For the text-containing cell, return its midpoint in [X, Y] coordinate format. 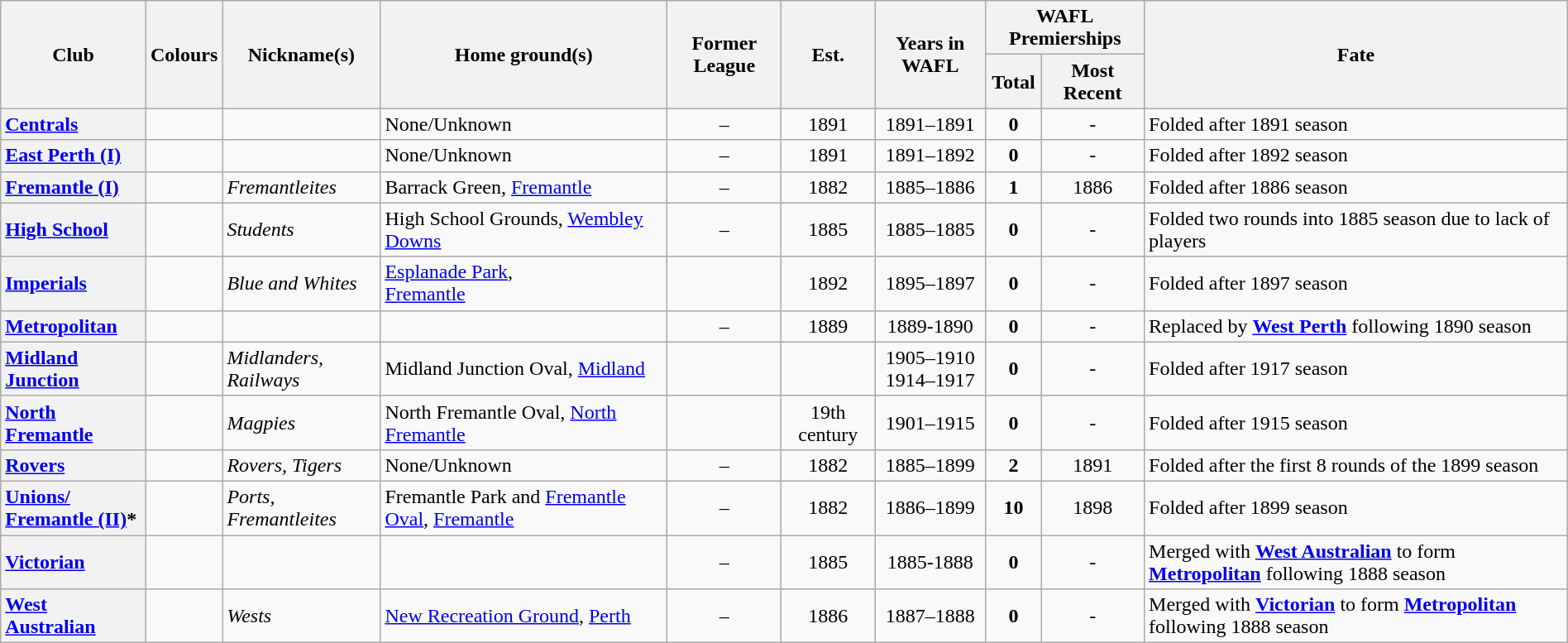
1885–1899 [930, 465]
Esplanade Park,Fremantle [524, 283]
1892 [829, 283]
Home ground(s) [524, 55]
Most Recent [1093, 81]
Rovers [74, 465]
1901–1915 [930, 422]
Rovers, Tigers [301, 465]
High School Grounds, Wembley Downs [524, 230]
Fremantle (I) [74, 187]
Former League [724, 55]
1886–1899 [930, 508]
1891–1891 [930, 124]
19th century [829, 422]
Total [1014, 81]
Club [74, 55]
Folded after 1892 season [1356, 156]
Magpies [301, 422]
1898 [1093, 508]
West Australian [74, 616]
1905–19101914–1917 [930, 369]
1 [1014, 187]
Midlanders, Railways [301, 369]
Fremantle Park and Fremantle Oval, Fremantle [524, 508]
1891–1892 [930, 156]
Blue and Whites [301, 283]
Students [301, 230]
Merged with West Australian to form Metropolitan following 1888 season [1356, 561]
Replaced by West Perth following 1890 season [1356, 326]
Merged with Victorian to form Metropolitan following 1888 season [1356, 616]
WAFL Premierships [1065, 28]
East Perth (I) [74, 156]
Barrack Green, Fremantle [524, 187]
Est. [829, 55]
North Fremantle [74, 422]
Midland Junction Oval, Midland [524, 369]
Folded after 1915 season [1356, 422]
North Fremantle Oval, North Fremantle [524, 422]
Imperials [74, 283]
Folded after the first 8 rounds of the 1899 season [1356, 465]
Unions/Fremantle (II)* [74, 508]
Folded after 1891 season [1356, 124]
Years in WAFL [930, 55]
10 [1014, 508]
Folded after 1917 season [1356, 369]
Metropolitan [74, 326]
Folded after 1897 season [1356, 283]
High School [74, 230]
Folded after 1886 season [1356, 187]
2 [1014, 465]
1889 [829, 326]
Folded after 1899 season [1356, 508]
Wests [301, 616]
Centrals [74, 124]
1885–1886 [930, 187]
1885–1885 [930, 230]
Fremantleites [301, 187]
Colours [184, 55]
New Recreation Ground, Perth [524, 616]
1885-1888 [930, 561]
Midland Junction [74, 369]
1887–1888 [930, 616]
1889-1890 [930, 326]
Victorian [74, 561]
1895–1897 [930, 283]
Ports, Fremantleites [301, 508]
Folded two rounds into 1885 season due to lack of players [1356, 230]
Fate [1356, 55]
Nickname(s) [301, 55]
